Scan for the cell matching the given text and deliver its [X, Y] coordinate at center. 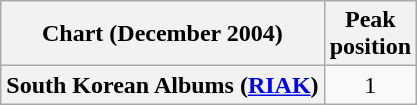
1 [370, 85]
Peakposition [370, 34]
Chart (December 2004) [162, 34]
South Korean Albums (RIAK) [162, 85]
